Provide the [x, y] coordinate of the cell's center where the given text is located.  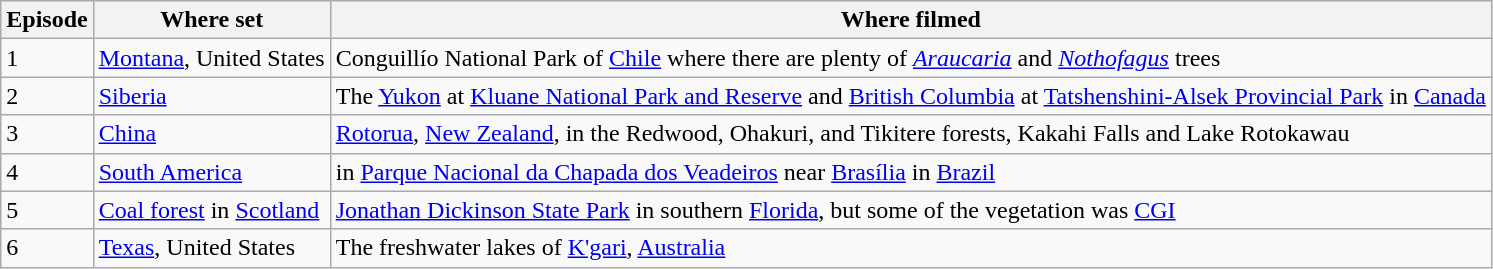
South America [212, 172]
The freshwater lakes of K'gari, Australia [910, 248]
Conguillío National Park of Chile where there are plenty of Araucaria and Nothofagus trees [910, 58]
in Parque Nacional da Chapada dos Veadeiros near Brasília in Brazil [910, 172]
1 [47, 58]
3 [47, 134]
6 [47, 248]
Jonathan Dickinson State Park in southern Florida, but some of the vegetation was CGI [910, 210]
China [212, 134]
The Yukon at Kluane National Park and Reserve and British Columbia at Tatshenshini-Alsek Provincial Park in Canada [910, 96]
Montana, United States [212, 58]
Siberia [212, 96]
Where filmed [910, 20]
Coal forest in Scotland [212, 210]
5 [47, 210]
Episode [47, 20]
Where set [212, 20]
2 [47, 96]
4 [47, 172]
Texas, United States [212, 248]
Rotorua, New Zealand, in the Redwood, Ohakuri, and Tikitere forests, Kakahi Falls and Lake Rotokawau [910, 134]
